Determine the [x, y] coordinate at the center of the cell enclosing the given text.  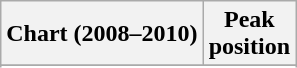
Chart (2008–2010) [102, 34]
Peakposition [249, 34]
